Capture the cell that displays the provided text and extract its [x, y] central coordinate. 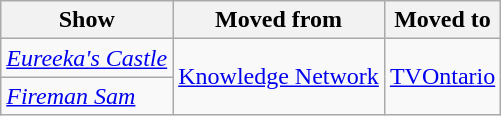
Fireman Sam [87, 96]
Show [87, 20]
Knowledge Network [279, 77]
Eureeka's Castle [87, 58]
Moved to [442, 20]
Moved from [279, 20]
TVOntario [442, 77]
